Scan for the cell matching the given text and deliver its (X, Y) coordinate at center. 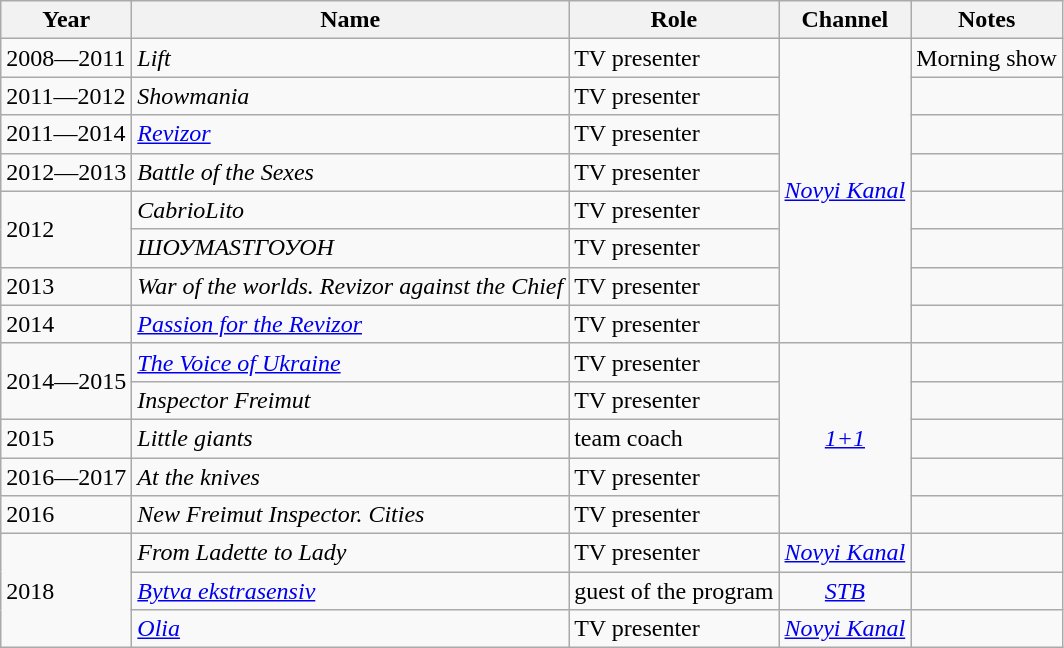
2018 (66, 591)
1+1 (845, 438)
2014—2015 (66, 381)
Year (66, 20)
guest of the program (674, 591)
Revizor (350, 134)
2012—2013 (66, 172)
2014 (66, 324)
Morning show (987, 58)
2016—2017 (66, 477)
2008—2011 (66, 58)
Bytva ekstrasensiv (350, 591)
2011—2012 (66, 96)
New Freimut Inspector. Cities (350, 515)
Passion for the Revizor (350, 324)
2015 (66, 438)
STB (845, 591)
Little giants (350, 438)
CabrioLito (350, 210)
The Voice of Ukraine (350, 362)
From Ladette to Lady (350, 553)
Name (350, 20)
Role (674, 20)
2012 (66, 229)
Showmania (350, 96)
2013 (66, 286)
War of the worlds. Revizor against the Chief (350, 286)
At the knives (350, 477)
ШОУМАSТГОУОН (350, 248)
2016 (66, 515)
Lift (350, 58)
Olia (350, 629)
Notes (987, 20)
Channel (845, 20)
2011—2014 (66, 134)
Inspector Freimut (350, 400)
team coach (674, 438)
Battle of the Sexes (350, 172)
